Return [X, Y] of the center of cell containing provided text 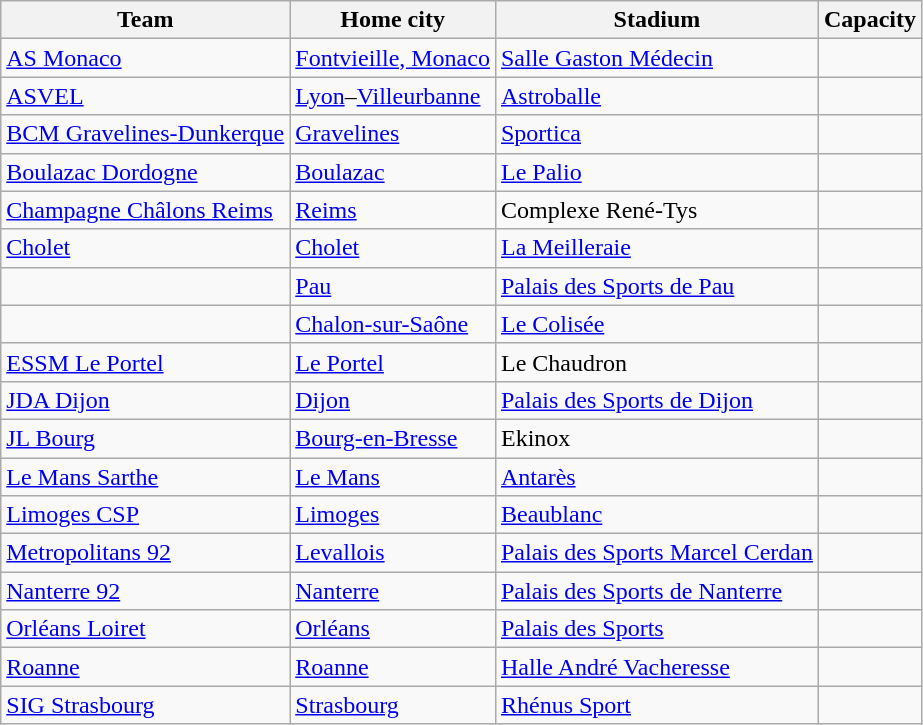
Levallois [393, 553]
SIG Strasbourg [146, 705]
Nanterre 92 [146, 591]
AS Monaco [146, 58]
Limoges CSP [146, 515]
JL Bourg [146, 438]
Champagne Châlons Reims [146, 210]
Palais des Sports [656, 629]
Le Mans [393, 477]
BCM Gravelines-Dunkerque [146, 134]
Beaublanc [656, 515]
Salle Gaston Médecin [656, 58]
Complexe René-Tys [656, 210]
Metropolitans 92 [146, 553]
Palais des Sports de Dijon [656, 400]
Ekinox [656, 438]
Astroballe [656, 96]
Gravelines [393, 134]
Boulazac Dordogne [146, 172]
Lyon–Villeurbanne [393, 96]
Dijon [393, 400]
La Meilleraie [656, 248]
Capacity [870, 20]
ESSM Le Portel [146, 362]
Boulazac [393, 172]
Rhénus Sport [656, 705]
Palais des Sports Marcel Cerdan [656, 553]
Reims [393, 210]
Chalon-sur-Saône [393, 324]
Fontvieille, Monaco [393, 58]
Pau [393, 286]
Orléans Loiret [146, 629]
Le Mans Sarthe [146, 477]
Le Palio [656, 172]
Le Colisée [656, 324]
ASVEL [146, 96]
Sportica [656, 134]
Stadium [656, 20]
Orléans [393, 629]
Antarès [656, 477]
Bourg-en-Bresse [393, 438]
Strasbourg [393, 705]
Palais des Sports de Nanterre [656, 591]
Le Portel [393, 362]
Palais des Sports de Pau [656, 286]
Team [146, 20]
JDA Dijon [146, 400]
Le Chaudron [656, 362]
Nanterre [393, 591]
Home city [393, 20]
Halle André Vacheresse [656, 667]
Limoges [393, 515]
